Return the (x, y) coordinate for the center point of the cell that contains the specified text.  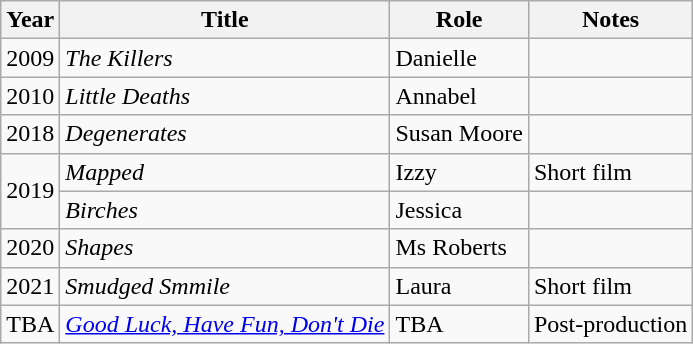
Smudged Smmile (225, 286)
2019 (30, 191)
2021 (30, 286)
Danielle (459, 58)
Annabel (459, 96)
Laura (459, 286)
Mapped (225, 172)
The Killers (225, 58)
2020 (30, 248)
Izzy (459, 172)
Ms Roberts (459, 248)
2009 (30, 58)
Little Deaths (225, 96)
Year (30, 20)
Shapes (225, 248)
Post-production (610, 324)
Good Luck, Have Fun, Don't Die (225, 324)
Title (225, 20)
Notes (610, 20)
Jessica (459, 210)
Susan Moore (459, 134)
2010 (30, 96)
2018 (30, 134)
Birches (225, 210)
Role (459, 20)
Degenerates (225, 134)
